Return [x, y] of the center of cell containing provided text 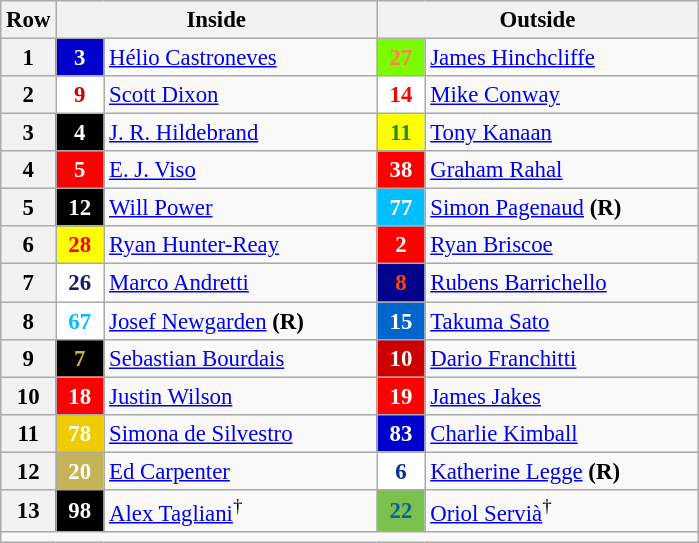
15 [401, 321]
Row [28, 20]
Scott Dixon [240, 95]
19 [401, 396]
Rubens Barrichello [562, 283]
Graham Rahal [562, 170]
Mike Conway [562, 95]
18 [80, 396]
Josef Newgarden (R) [240, 321]
27 [401, 58]
Inside [216, 20]
James Jakes [562, 396]
Katherine Legge (R) [562, 471]
Ryan Briscoe [562, 245]
James Hinchcliffe [562, 58]
28 [80, 245]
13 [28, 511]
Takuma Sato [562, 321]
Charlie Kimball [562, 433]
Will Power [240, 208]
26 [80, 283]
20 [80, 471]
Justin Wilson [240, 396]
67 [80, 321]
Oriol Servià† [562, 511]
Tony Kanaan [562, 133]
Hélio Castroneves [240, 58]
22 [401, 511]
E. J. Viso [240, 170]
Sebastian Bourdais [240, 358]
83 [401, 433]
38 [401, 170]
Ed Carpenter [240, 471]
98 [80, 511]
Simona de Silvestro [240, 433]
14 [401, 95]
Simon Pagenaud (R) [562, 208]
Outside [538, 20]
78 [80, 433]
Dario Franchitti [562, 358]
1 [28, 58]
J. R. Hildebrand [240, 133]
Marco Andretti [240, 283]
77 [401, 208]
Alex Tagliani† [240, 511]
Ryan Hunter-Reay [240, 245]
